Detect which cell encompasses the target text, then output its (x, y) center coordinate. 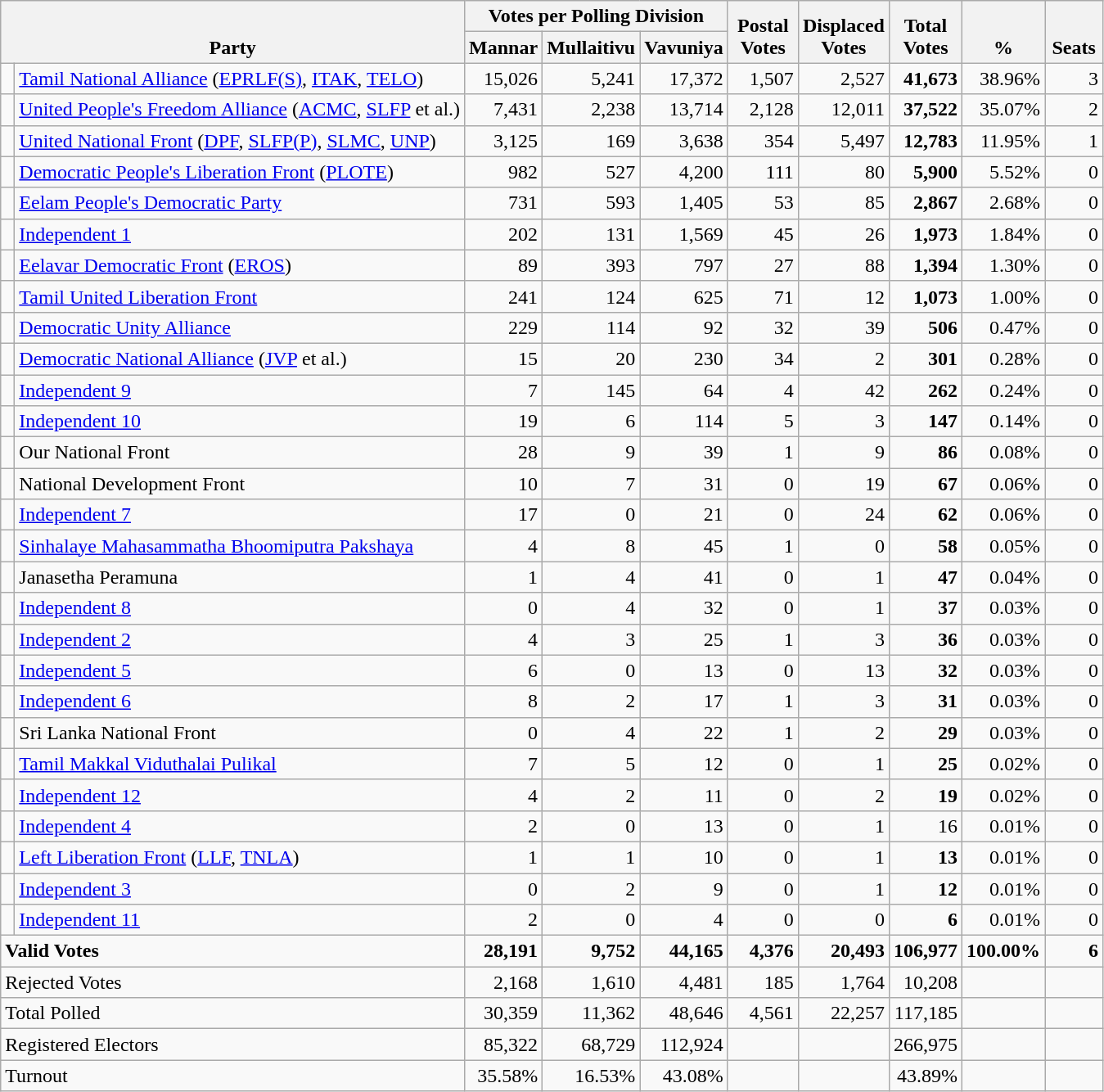
27 (763, 265)
354 (763, 141)
0.08% (1003, 453)
29 (925, 733)
5,900 (925, 172)
262 (925, 390)
Registered Electors (232, 1045)
% (1003, 32)
731 (504, 203)
Democratic Unity Alliance (240, 327)
11.95% (1003, 141)
92 (684, 327)
Party (232, 32)
0.04% (1003, 577)
41,673 (925, 79)
Independent 7 (240, 515)
48,646 (684, 1013)
16 (925, 826)
Mannar (504, 47)
71 (763, 296)
44,165 (684, 951)
5,497 (843, 141)
53 (763, 203)
5,241 (591, 79)
1,569 (684, 234)
202 (504, 234)
United National Front (DPF, SLFP(P), SLMC, UNP) (240, 141)
28 (504, 453)
26 (843, 234)
Seats (1074, 32)
24 (843, 515)
2.68% (1003, 203)
Democratic National Alliance (JVP et al.) (240, 359)
2,168 (504, 982)
43.08% (684, 1076)
506 (925, 327)
3,125 (504, 141)
85,322 (504, 1045)
22,257 (843, 1013)
Janasetha Peramuna (240, 577)
7,431 (504, 110)
2,867 (925, 203)
Total Polled (232, 1013)
Left Liberation Front (LLF, TNLA) (240, 857)
0.28% (1003, 359)
2,128 (763, 110)
230 (684, 359)
100.00% (1003, 951)
0.05% (1003, 546)
43.89% (925, 1076)
131 (591, 234)
Independent 6 (240, 702)
1,394 (925, 265)
41 (684, 577)
20 (591, 359)
DisplacedVotes (843, 32)
Independent 10 (240, 422)
35.07% (1003, 110)
1,610 (591, 982)
88 (843, 265)
1.30% (1003, 265)
Sinhalaye Mahasammatha Bhoomiputra Pakshaya (240, 546)
Independent 1 (240, 234)
Total Votes (925, 32)
30,359 (504, 1013)
1.84% (1003, 234)
0.47% (1003, 327)
2,238 (591, 110)
117,185 (925, 1013)
3,638 (684, 141)
Votes per Polling Division (597, 16)
112,924 (684, 1045)
17,372 (684, 79)
12,011 (843, 110)
Our National Front (240, 453)
Independent 5 (240, 670)
593 (591, 203)
Eelavar Democratic Front (EROS) (240, 265)
PostalVotes (763, 32)
38.96% (1003, 79)
21 (684, 515)
1,764 (843, 982)
28,191 (504, 951)
Independent 2 (240, 639)
4,481 (684, 982)
15 (504, 359)
111 (763, 172)
Independent 12 (240, 795)
Valid Votes (232, 951)
Independent 11 (240, 920)
Democratic People's Liberation Front (PLOTE) (240, 172)
85 (843, 203)
62 (925, 515)
625 (684, 296)
22 (684, 733)
Independent 9 (240, 390)
0.14% (1003, 422)
4,200 (684, 172)
United People's Freedom Alliance (ACMC, SLFP et al.) (240, 110)
36 (925, 639)
34 (763, 359)
Turnout (232, 1076)
Eelam People's Democratic Party (240, 203)
982 (504, 172)
64 (684, 390)
68,729 (591, 1045)
4,561 (763, 1013)
Independent 3 (240, 888)
1.00% (1003, 296)
4,376 (763, 951)
1,973 (925, 234)
9,752 (591, 951)
42 (843, 390)
11 (684, 795)
169 (591, 141)
11,362 (591, 1013)
5.52% (1003, 172)
47 (925, 577)
2,527 (843, 79)
10,208 (925, 982)
1,507 (763, 79)
229 (504, 327)
301 (925, 359)
80 (843, 172)
16.53% (591, 1076)
Rejected Votes (232, 982)
1,073 (925, 296)
124 (591, 296)
393 (591, 265)
58 (925, 546)
89 (504, 265)
Mullaitivu (591, 47)
241 (504, 296)
Independent 8 (240, 608)
15,026 (504, 79)
Independent 4 (240, 826)
67 (925, 484)
Tamil United Liberation Front (240, 296)
Tamil Makkal Viduthalai Pulikal (240, 764)
Tamil National Alliance (EPRLF(S), ITAK, TELO) (240, 79)
Vavuniya (684, 47)
266,975 (925, 1045)
35.58% (504, 1076)
106,977 (925, 951)
20,493 (843, 951)
0.24% (1003, 390)
12,783 (925, 141)
National Development Front (240, 484)
37,522 (925, 110)
527 (591, 172)
145 (591, 390)
1,405 (684, 203)
147 (925, 422)
797 (684, 265)
37 (925, 608)
185 (763, 982)
86 (925, 453)
Sri Lanka National Front (240, 733)
13,714 (684, 110)
